Scan for the cell matching the given text and deliver its (x, y) coordinate at center. 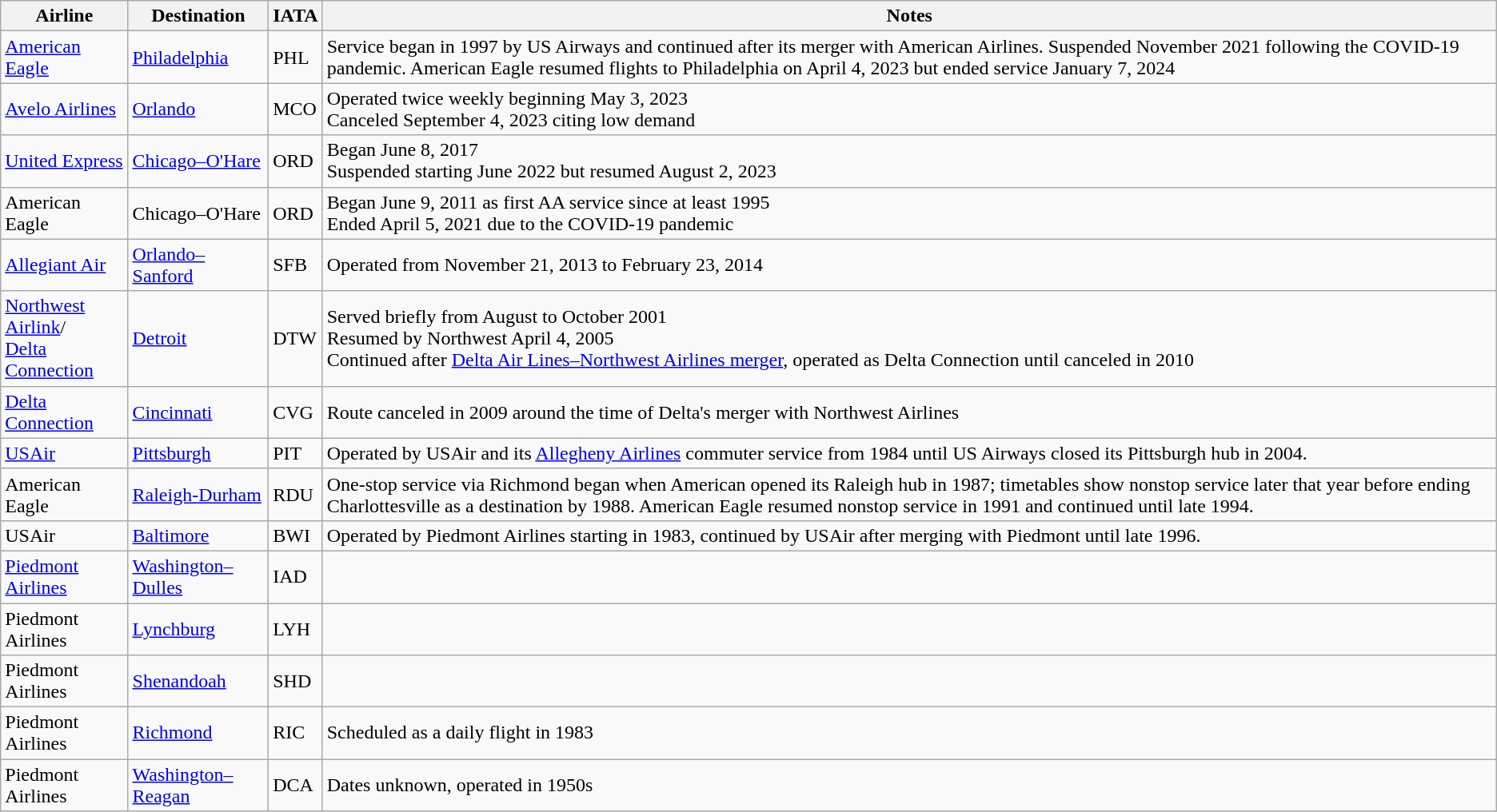
RIC (296, 734)
Cincinnati (198, 412)
LYH (296, 628)
Delta Connection (64, 412)
IAD (296, 577)
Airline (64, 16)
Scheduled as a daily flight in 1983 (909, 734)
Allegiant Air (64, 265)
CVG (296, 412)
Raleigh-Durham (198, 494)
Orlando (198, 109)
Notes (909, 16)
Avelo Airlines (64, 109)
Operated by Piedmont Airlines starting in 1983, continued by USAir after merging with Piedmont until late 1996. (909, 535)
Orlando–Sanford (198, 265)
Pittsburgh (198, 453)
Operated by USAir and its Allegheny Airlines commuter service from 1984 until US Airways closed its Pittsburgh hub in 2004. (909, 453)
Washington–Reagan (198, 785)
MCO (296, 109)
Dates unknown, operated in 1950s (909, 785)
Operated from November 21, 2013 to February 23, 2014 (909, 265)
United Express (64, 161)
PHL (296, 58)
BWI (296, 535)
SFB (296, 265)
Philadelphia (198, 58)
Operated twice weekly beginning May 3, 2023Canceled September 4, 2023 citing low demand (909, 109)
Began June 8, 2017 Suspended starting June 2022 but resumed August 2, 2023 (909, 161)
Baltimore (198, 535)
RDU (296, 494)
Destination (198, 16)
Washington–Dulles (198, 577)
Detroit (198, 339)
DTW (296, 339)
SHD (296, 681)
PIT (296, 453)
Shenandoah (198, 681)
IATA (296, 16)
Richmond (198, 734)
Northwest Airlink/Delta Connection (64, 339)
Lynchburg (198, 628)
Route canceled in 2009 around the time of Delta's merger with Northwest Airlines (909, 412)
Began June 9, 2011 as first AA service since at least 1995Ended April 5, 2021 due to the COVID-19 pandemic (909, 213)
DCA (296, 785)
